Extract the (x, y) coordinate from the center of the cell holding the provided text.  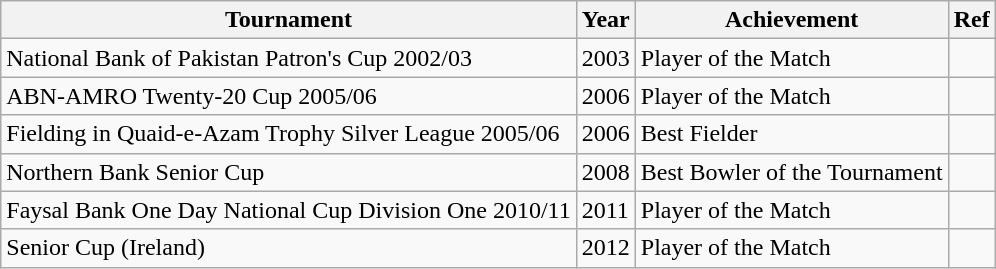
2003 (606, 58)
ABN-AMRO Twenty-20 Cup 2005/06 (288, 96)
Best Bowler of the Tournament (792, 172)
Tournament (288, 20)
Ref (972, 20)
2008 (606, 172)
Best Fielder (792, 134)
Achievement (792, 20)
National Bank of Pakistan Patron's Cup 2002/03 (288, 58)
Year (606, 20)
Faysal Bank One Day National Cup Division One 2010/11 (288, 210)
Fielding in Quaid-e-Azam Trophy Silver League 2005/06 (288, 134)
2012 (606, 248)
Northern Bank Senior Cup (288, 172)
2011 (606, 210)
Senior Cup (Ireland) (288, 248)
